Provide the [X, Y] coordinate of the cell's center where the given text is located.  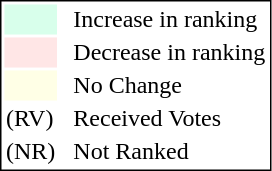
(NR) [30, 151]
Decrease in ranking [170, 53]
Increase in ranking [170, 19]
(RV) [30, 119]
Received Votes [170, 119]
Not Ranked [170, 151]
No Change [170, 85]
